Identify which cell holds the provided text, then report its [X, Y] central coordinate. 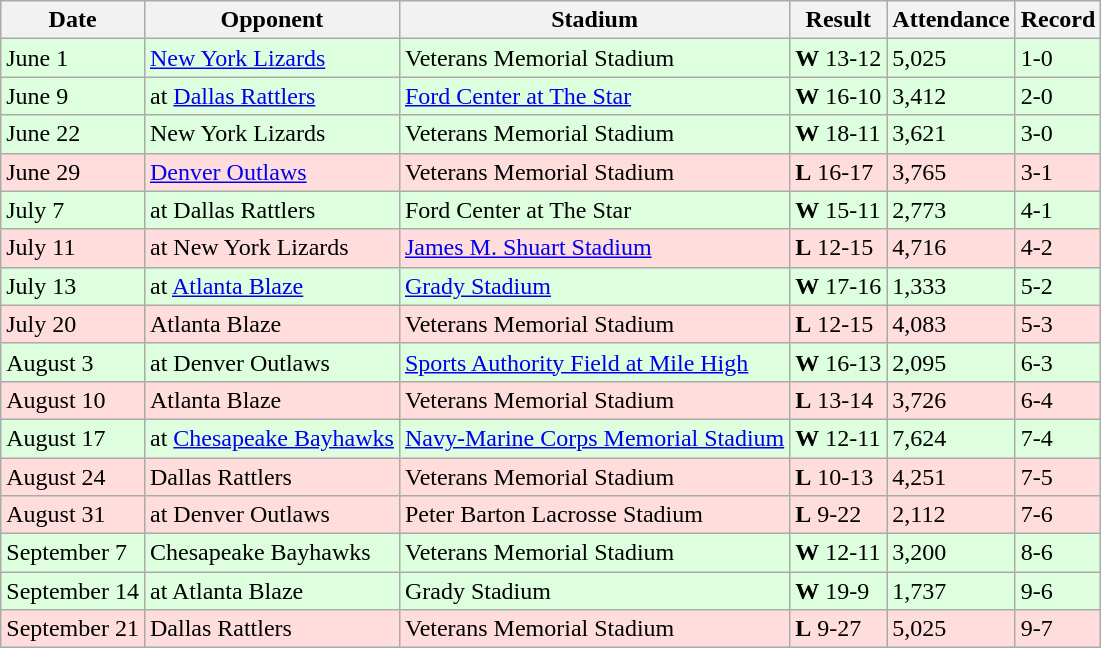
1-0 [1058, 58]
2-0 [1058, 96]
James M. Shuart Stadium [594, 248]
L 16-17 [838, 172]
2,112 [951, 515]
June 1 [73, 58]
August 24 [73, 477]
August 3 [73, 362]
August 10 [73, 400]
July 11 [73, 248]
8-6 [1058, 553]
5-2 [1058, 286]
W 15-11 [838, 210]
Opponent [272, 20]
7-6 [1058, 515]
3,200 [951, 553]
Record [1058, 20]
9-6 [1058, 591]
4,083 [951, 324]
3,726 [951, 400]
7-4 [1058, 438]
4-2 [1058, 248]
W 17-16 [838, 286]
June 9 [73, 96]
6-3 [1058, 362]
4,716 [951, 248]
Date [73, 20]
W 16-10 [838, 96]
2,773 [951, 210]
at New York Lizards [272, 248]
3,765 [951, 172]
Sports Authority Field at Mile High [594, 362]
Chesapeake Bayhawks [272, 553]
9-7 [1058, 629]
L 13-14 [838, 400]
W 16-13 [838, 362]
L 9-22 [838, 515]
Stadium [594, 20]
4-1 [1058, 210]
L 9-27 [838, 629]
at Chesapeake Bayhawks [272, 438]
September 14 [73, 591]
3,412 [951, 96]
3-1 [1058, 172]
June 22 [73, 134]
1,333 [951, 286]
5-3 [1058, 324]
4,251 [951, 477]
2,095 [951, 362]
September 7 [73, 553]
Denver Outlaws [272, 172]
August 31 [73, 515]
W 18-11 [838, 134]
July 20 [73, 324]
7,624 [951, 438]
7-5 [1058, 477]
Navy-Marine Corps Memorial Stadium [594, 438]
3-0 [1058, 134]
W 19-9 [838, 591]
September 21 [73, 629]
1,737 [951, 591]
Attendance [951, 20]
Result [838, 20]
Peter Barton Lacrosse Stadium [594, 515]
July 13 [73, 286]
June 29 [73, 172]
W 13-12 [838, 58]
3,621 [951, 134]
6-4 [1058, 400]
July 7 [73, 210]
August 17 [73, 438]
L 10-13 [838, 477]
